Locate the cell with the specified text and output its [x, y] center coordinate. 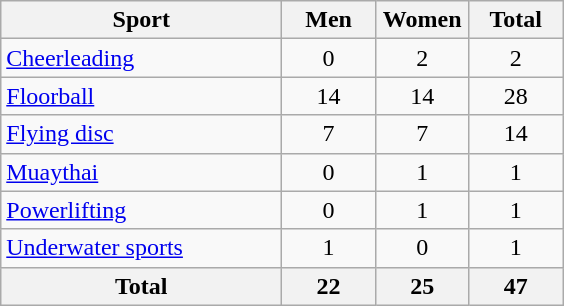
Men [329, 20]
47 [516, 286]
Underwater sports [142, 248]
Floorball [142, 96]
Powerlifting [142, 210]
28 [516, 96]
Flying disc [142, 134]
Women [422, 20]
Cheerleading [142, 58]
22 [329, 286]
25 [422, 286]
Muaythai [142, 172]
Sport [142, 20]
